Return (X, Y) of the center of cell containing provided text 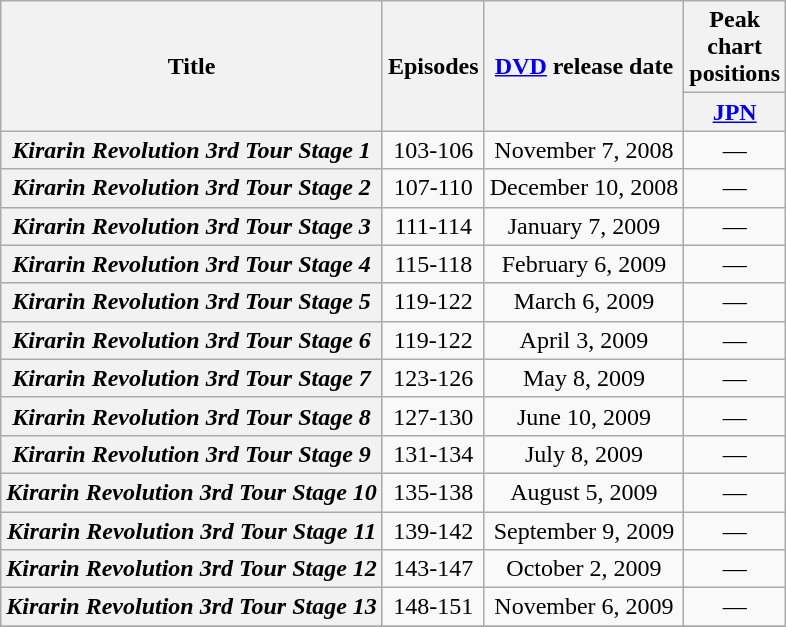
October 2, 2009 (584, 569)
Episodes (433, 66)
Kirarin Revolution 3rd Tour Stage 3 (192, 226)
127-130 (433, 416)
November 6, 2009 (584, 607)
111-114 (433, 226)
JPN (735, 112)
Kirarin Revolution 3rd Tour Stage 13 (192, 607)
Kirarin Revolution 3rd Tour Stage 10 (192, 492)
Kirarin Revolution 3rd Tour Stage 2 (192, 188)
Kirarin Revolution 3rd Tour Stage 9 (192, 454)
March 6, 2009 (584, 302)
107-110 (433, 188)
Kirarin Revolution 3rd Tour Stage 1 (192, 150)
Kirarin Revolution 3rd Tour Stage 5 (192, 302)
131-134 (433, 454)
139-142 (433, 531)
Title (192, 66)
DVD release date (584, 66)
December 10, 2008 (584, 188)
115-118 (433, 264)
103-106 (433, 150)
Peak chart positions (735, 47)
September 9, 2009 (584, 531)
June 10, 2009 (584, 416)
August 5, 2009 (584, 492)
February 6, 2009 (584, 264)
Kirarin Revolution 3rd Tour Stage 8 (192, 416)
Kirarin Revolution 3rd Tour Stage 7 (192, 378)
123-126 (433, 378)
January 7, 2009 (584, 226)
Kirarin Revolution 3rd Tour Stage 6 (192, 340)
Kirarin Revolution 3rd Tour Stage 11 (192, 531)
Kirarin Revolution 3rd Tour Stage 12 (192, 569)
135-138 (433, 492)
143-147 (433, 569)
148-151 (433, 607)
July 8, 2009 (584, 454)
Kirarin Revolution 3rd Tour Stage 4 (192, 264)
November 7, 2008 (584, 150)
April 3, 2009 (584, 340)
May 8, 2009 (584, 378)
